From the cell containing the given text, extract its center point as (X, Y) coordinate. 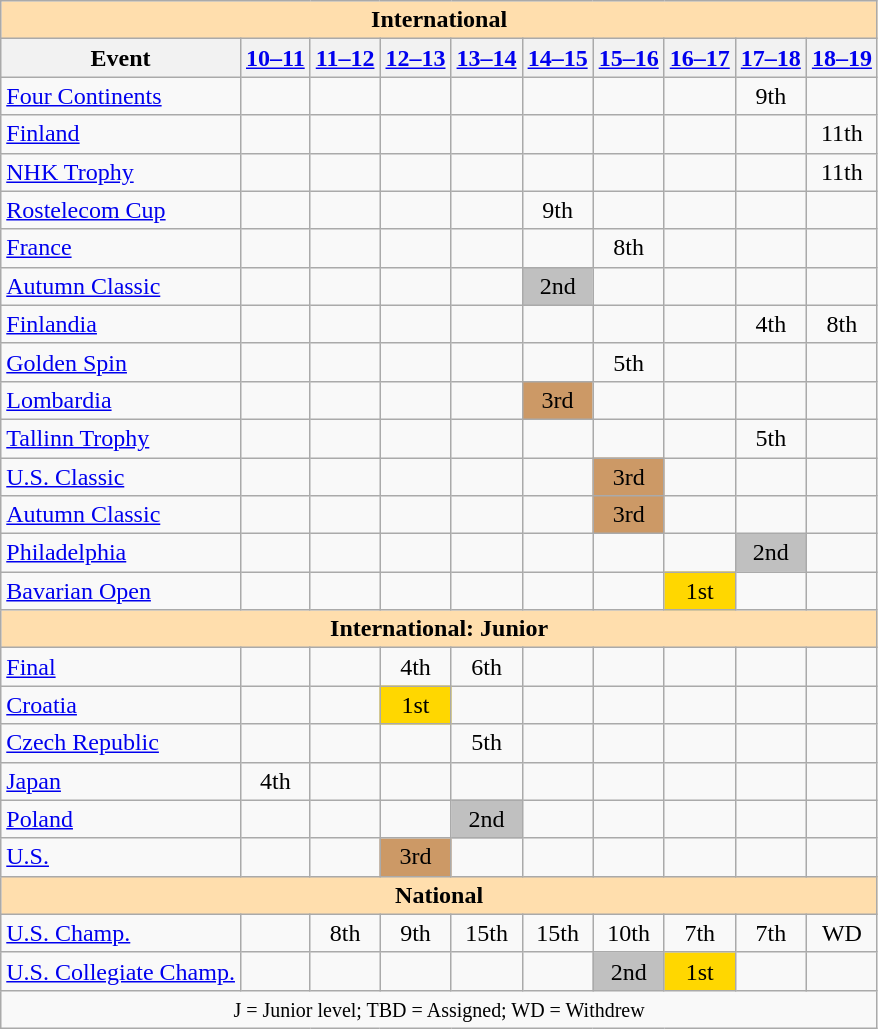
17–18 (770, 58)
13–14 (486, 58)
Poland (121, 819)
Final (121, 667)
12–13 (416, 58)
Lombardia (121, 400)
15–16 (628, 58)
11–12 (345, 58)
Croatia (121, 705)
Finlandia (121, 324)
National (440, 895)
Golden Spin (121, 362)
France (121, 248)
Philadelphia (121, 553)
10–11 (275, 58)
U.S. Champ. (121, 933)
International: Junior (440, 629)
WD (842, 933)
Bavarian Open (121, 591)
14–15 (558, 58)
NHK Trophy (121, 172)
Event (121, 58)
U.S. Classic (121, 477)
U.S. (121, 857)
Japan (121, 781)
18–19 (842, 58)
Four Continents (121, 96)
Finland (121, 134)
16–17 (700, 58)
Czech Republic (121, 743)
J = Junior level; TBD = Assigned; WD = Withdrew (440, 1009)
Tallinn Trophy (121, 438)
10th (628, 933)
U.S. Collegiate Champ. (121, 971)
Rostelecom Cup (121, 210)
6th (486, 667)
International (440, 20)
